Determine the [X, Y] coordinate at the center of the cell enclosing the given text.  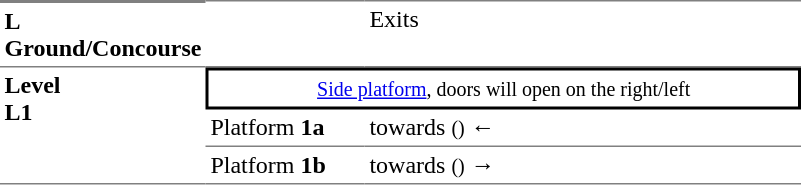
Exits [583, 34]
Platform 1a [286, 129]
LGround/Concourse [103, 34]
towards () → [583, 166]
LevelL1 [103, 126]
Platform 1b [286, 166]
towards () ← [583, 129]
